Scan for the cell matching the given text and deliver its (X, Y) coordinate at center. 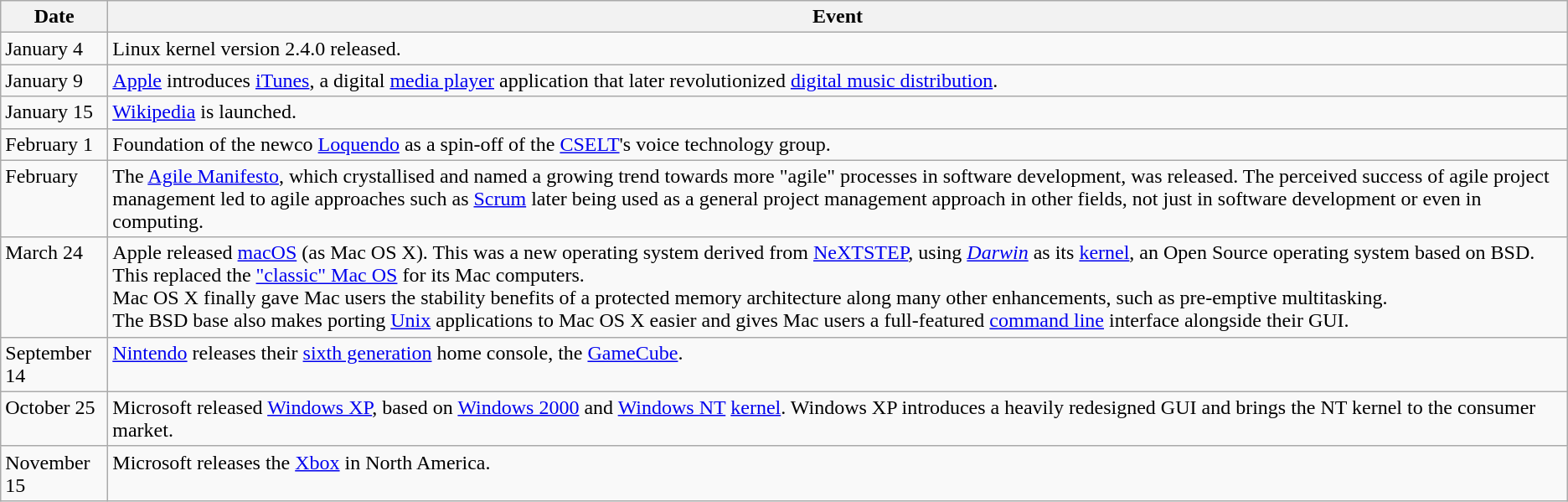
Nintendo releases their sixth generation home console, the GameCube. (838, 364)
January 15 (54, 112)
Foundation of the newco Loquendo as a spin-off of the CSELT's voice technology group. (838, 144)
January 9 (54, 80)
February 1 (54, 144)
Wikipedia is launched. (838, 112)
Apple introduces iTunes, a digital media player application that later revolutionized digital music distribution. (838, 80)
January 4 (54, 49)
Microsoft releases the Xbox in North America. (838, 473)
February (54, 199)
Event (838, 17)
March 24 (54, 287)
November 15 (54, 473)
Date (54, 17)
Linux kernel version 2.4.0 released. (838, 49)
October 25 (54, 419)
September 14 (54, 364)
